Identify which cell holds the provided text, then report its [x, y] central coordinate. 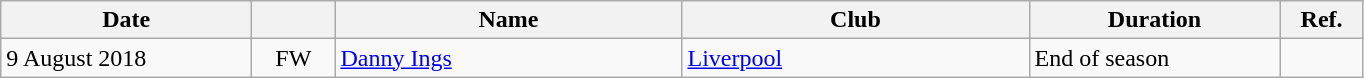
9 August 2018 [126, 58]
Liverpool [856, 58]
Date [126, 20]
Danny Ings [508, 58]
Club [856, 20]
End of season [1154, 58]
FW [294, 58]
Name [508, 20]
Ref. [1322, 20]
Duration [1154, 20]
